For the text-containing cell, return its midpoint in (X, Y) coordinate format. 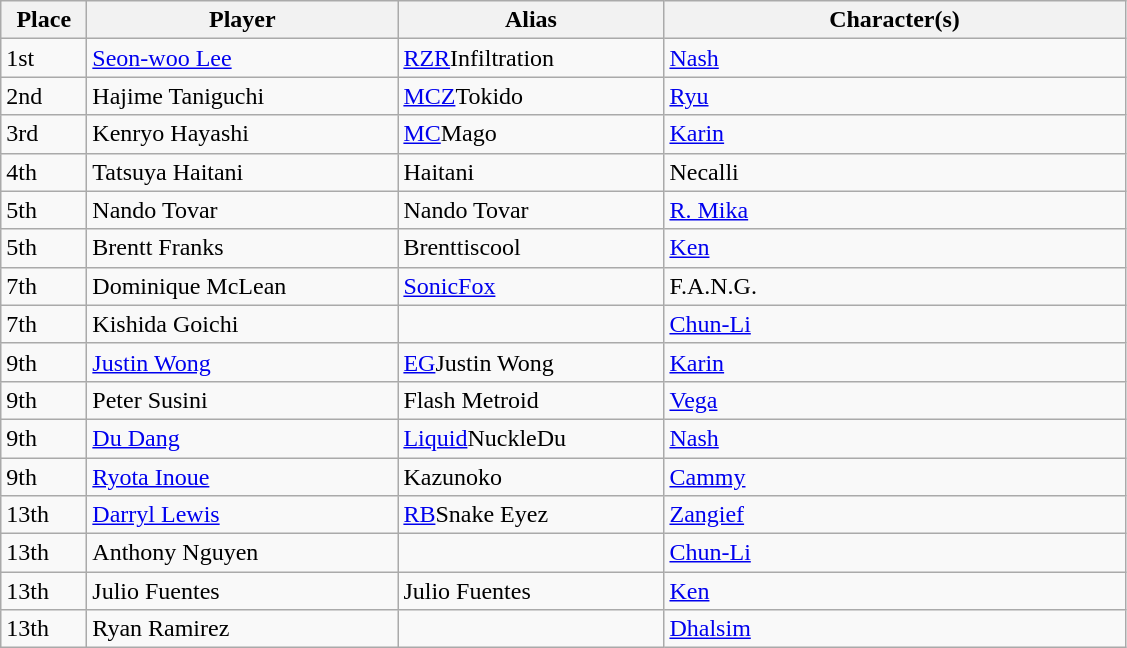
Character(s) (894, 20)
Dhalsim (894, 629)
Player (242, 20)
Tatsuya Haitani (242, 172)
F.A.N.G. (894, 286)
Vega (894, 400)
RBSnake Eyez (531, 515)
MCZTokido (531, 96)
Alias (531, 20)
EGJustin Wong (531, 362)
Ryu (894, 96)
Du Dang (242, 438)
Necalli (894, 172)
2nd (44, 96)
Cammy (894, 477)
Hajime Taniguchi (242, 96)
Flash Metroid (531, 400)
Place (44, 20)
Kazunoko (531, 477)
Anthony Nguyen (242, 553)
1st (44, 58)
Seon-woo Lee (242, 58)
4th (44, 172)
MCMago (531, 134)
3rd (44, 134)
Kishida Goichi (242, 324)
Darryl Lewis (242, 515)
Justin Wong (242, 362)
Brentt Franks (242, 248)
Kenryo Hayashi (242, 134)
R. Mika (894, 210)
Brenttiscool (531, 248)
Dominique McLean (242, 286)
SonicFox (531, 286)
Ryota Inoue (242, 477)
Haitani (531, 172)
LiquidNuckleDu (531, 438)
Zangief (894, 515)
RZRInfiltration (531, 58)
Peter Susini (242, 400)
Ryan Ramirez (242, 629)
